From the cell containing the given text, extract its center point as (X, Y) coordinate. 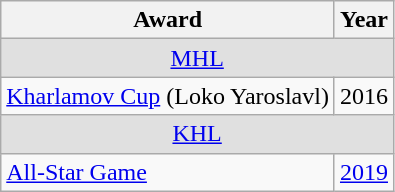
Award (168, 20)
Kharlamov Cup (Loko Yaroslavl) (168, 96)
KHL (198, 134)
MHL (198, 58)
All-Star Game (168, 172)
Year (364, 20)
2019 (364, 172)
2016 (364, 96)
